Extract the [X, Y] coordinate from the center of the cell holding the provided text.  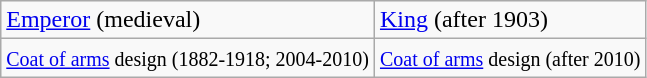
Coat of arms design (1882-1918; 2004-2010) [188, 58]
King (after 1903) [510, 20]
Emperor (medieval) [188, 20]
Coat of arms design (after 2010) [510, 58]
